Identify which cell holds the provided text, then report its [x, y] central coordinate. 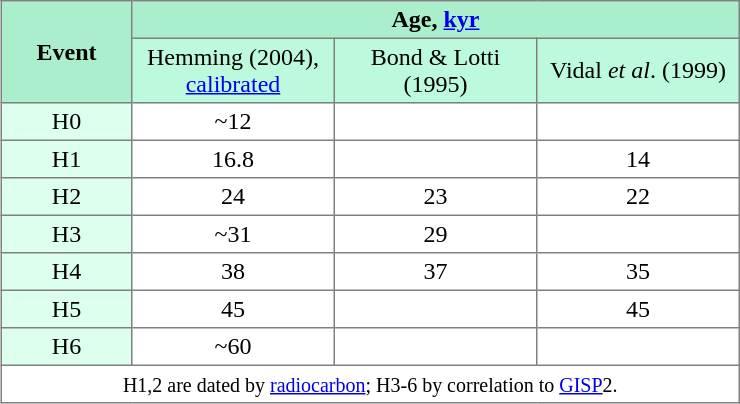
~60 [233, 347]
16.8 [233, 159]
~31 [233, 234]
24 [233, 197]
Bond & Lotti (1995) [435, 70]
38 [233, 272]
H5 [66, 309]
H3 [66, 234]
37 [435, 272]
35 [638, 272]
H6 [66, 347]
~12 [233, 122]
H4 [66, 272]
H1 [66, 159]
23 [435, 197]
Event [66, 52]
H0 [66, 122]
H2 [66, 197]
H1,2 are dated by radiocarbon; H3-6 by correlation to GISP2. [370, 384]
Age, kyr [436, 20]
22 [638, 197]
Vidal et al. (1999) [638, 70]
Hemming (2004), calibrated [233, 70]
14 [638, 159]
29 [435, 234]
